Return [X, Y] of the center of cell containing provided text 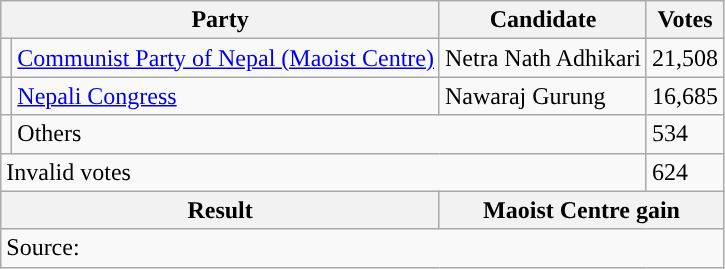
Netra Nath Adhikari [542, 58]
Result [220, 210]
624 [684, 172]
Nawaraj Gurung [542, 96]
Communist Party of Nepal (Maoist Centre) [226, 58]
Votes [684, 20]
Others [330, 134]
16,685 [684, 96]
Source: [362, 248]
21,508 [684, 58]
Candidate [542, 20]
Party [220, 20]
Invalid votes [324, 172]
Maoist Centre gain [581, 210]
Nepali Congress [226, 96]
534 [684, 134]
